Output the [x, y] coordinate of the center of the cell containing the given text.  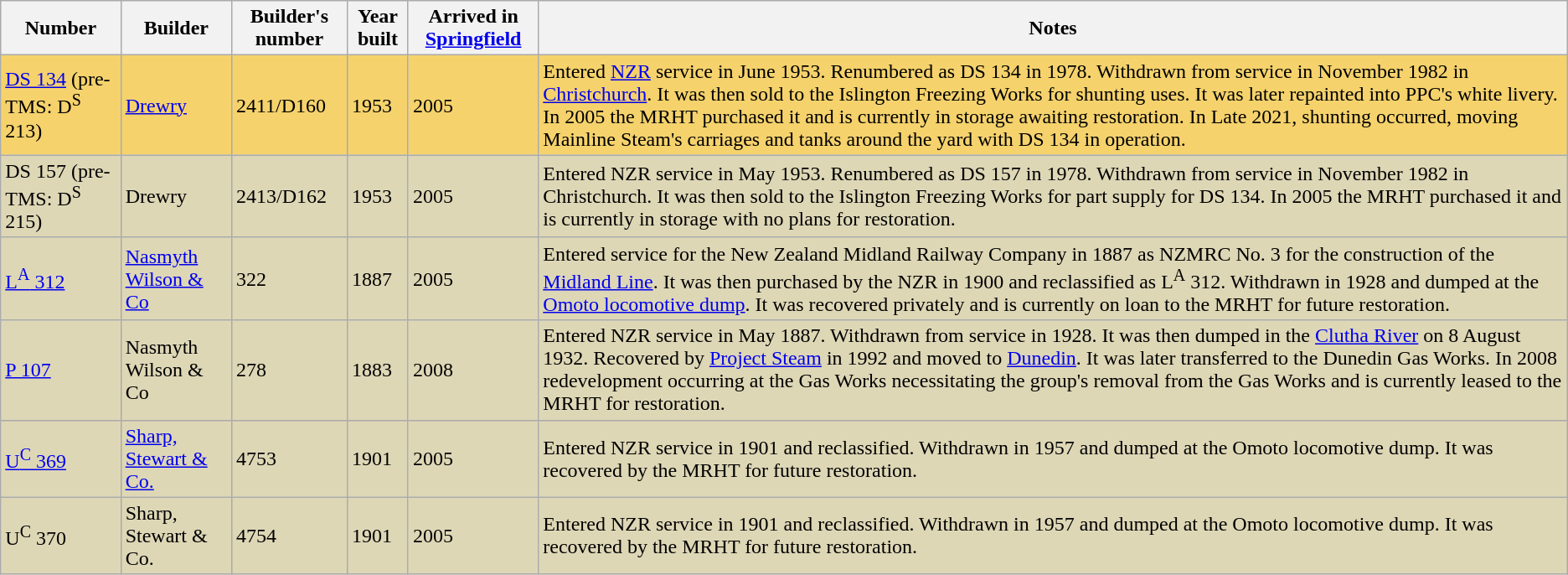
2411/D160 [289, 106]
2413/D162 [289, 196]
DS 157 (pre-TMS: DS 215) [60, 196]
Builder [176, 28]
P 107 [60, 370]
278 [289, 370]
Arrived in Springfield [472, 28]
UC 369 [60, 458]
Year built [377, 28]
4753 [289, 458]
Builder's number [289, 28]
4754 [289, 536]
Notes [1053, 28]
LA 312 [60, 278]
2008 [472, 370]
1887 [377, 278]
Number [60, 28]
UC 370 [60, 536]
322 [289, 278]
1883 [377, 370]
DS 134 (pre-TMS: DS 213) [60, 106]
